For the text-containing cell, return its midpoint in [x, y] coordinate format. 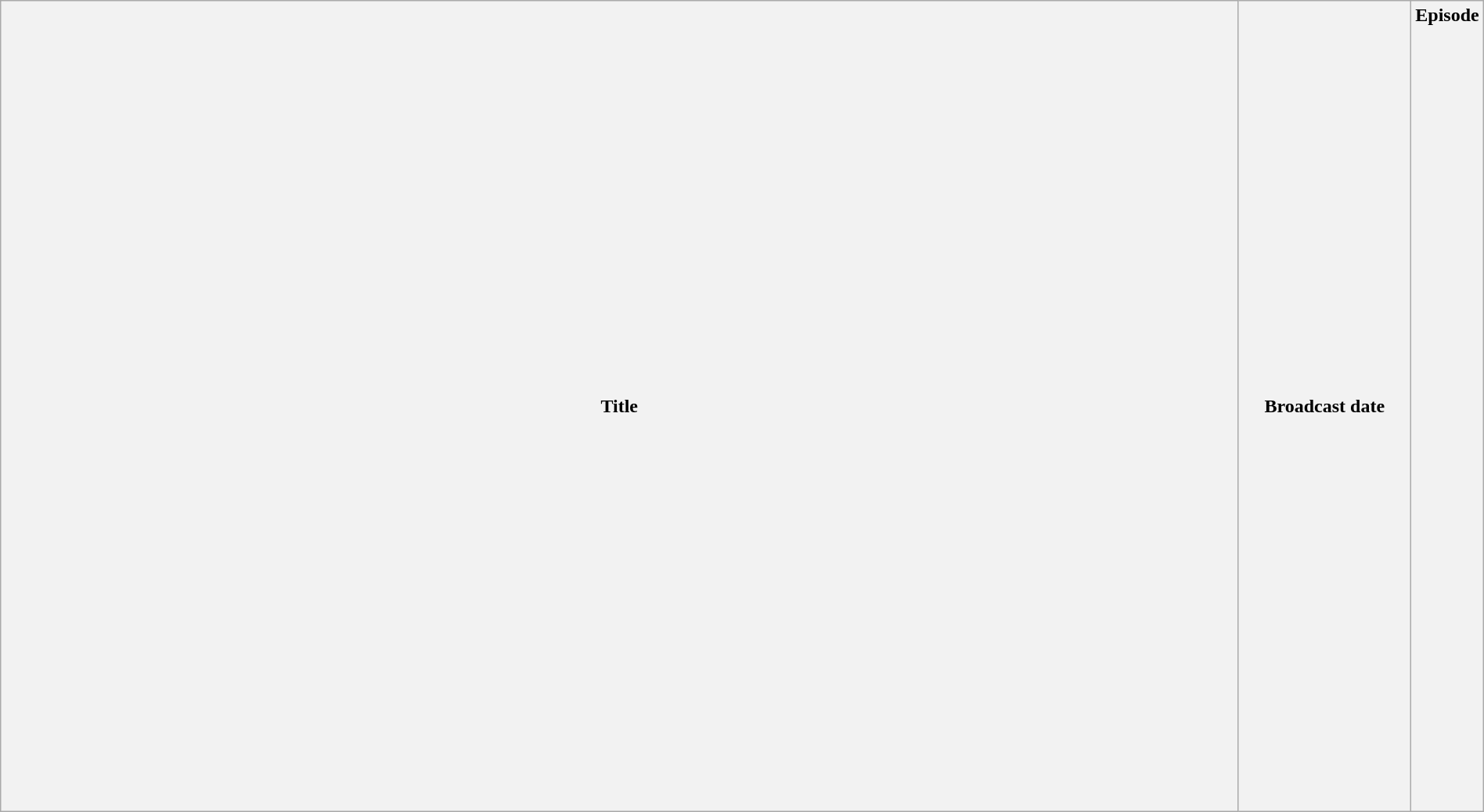
Broadcast date [1324, 407]
Title [620, 407]
Episode [1447, 407]
